From the cell containing the given text, extract its center point as (X, Y) coordinate. 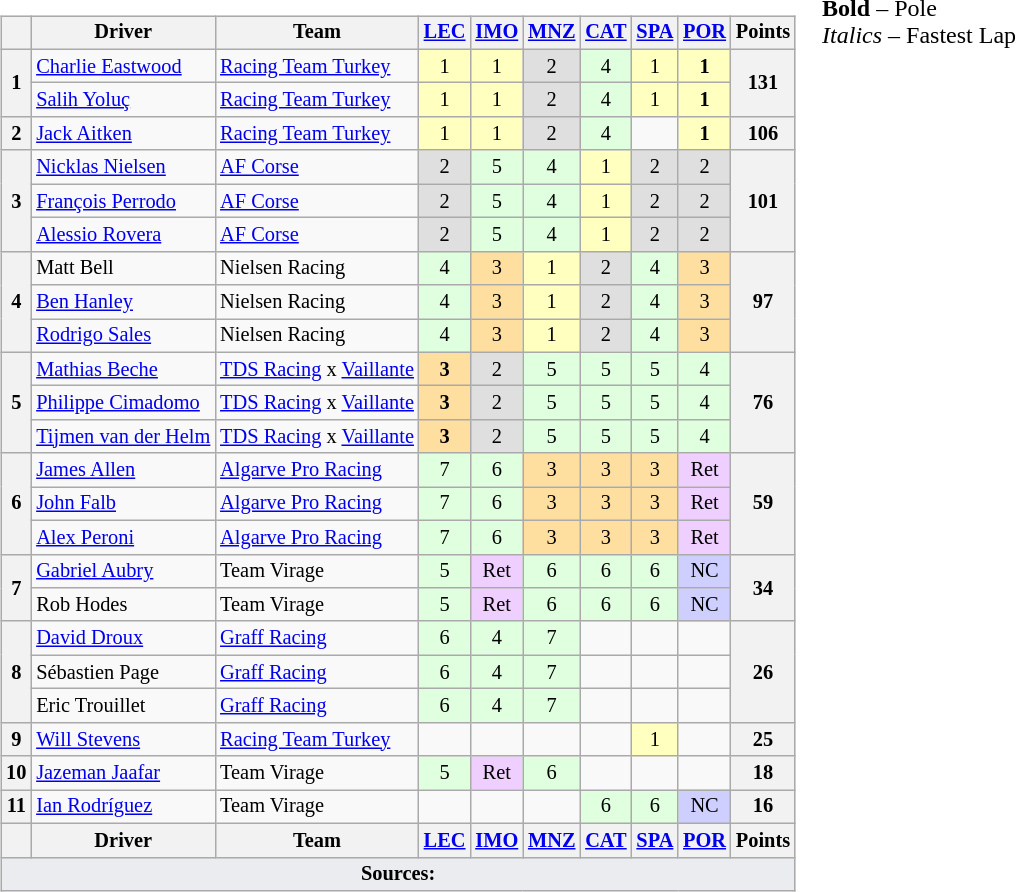
John Falb (123, 504)
26 (763, 672)
Jack Aitken (123, 134)
76 (763, 402)
18 (763, 773)
16 (763, 807)
David Droux (123, 638)
Charlie Eastwood (123, 66)
101 (763, 200)
Matt Bell (123, 268)
131 (763, 82)
Sébastien Page (123, 672)
9 (16, 739)
Alex Peroni (123, 537)
Gabriel Aubry (123, 571)
59 (763, 504)
34 (763, 588)
Salih Yoluç (123, 100)
Tijmen van der Helm (123, 437)
Rodrigo Sales (123, 336)
Ian Rodríguez (123, 807)
8 (16, 672)
Philippe Cimadomo (123, 403)
Rob Hodes (123, 605)
25 (763, 739)
11 (16, 807)
François Perrodo (123, 201)
Ben Hanley (123, 302)
James Allen (123, 470)
Alessio Rovera (123, 235)
97 (763, 302)
Eric Trouillet (123, 706)
Sources: (398, 874)
106 (763, 134)
Mathias Beche (123, 369)
Nicklas Nielsen (123, 167)
10 (16, 773)
Will Stevens (123, 739)
Jazeman Jaafar (123, 773)
